Scan for the cell matching the given text and deliver its [x, y] coordinate at center. 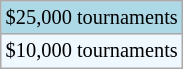
$10,000 tournaments [92, 51]
$25,000 tournaments [92, 17]
